Find where the given text appears and provide that cell's center as [X, Y] coordinate. 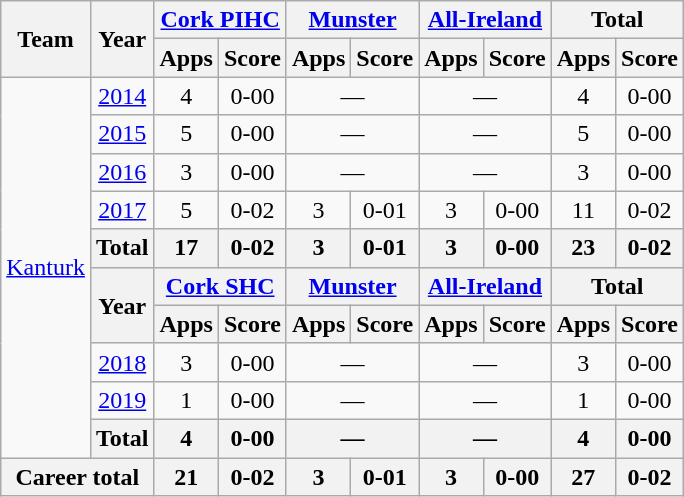
Career total [78, 477]
2019 [122, 400]
Cork PIHC [220, 20]
Cork SHC [220, 286]
2015 [122, 134]
23 [583, 248]
2017 [122, 210]
11 [583, 210]
17 [186, 248]
2014 [122, 96]
21 [186, 477]
Team [46, 39]
27 [583, 477]
2018 [122, 362]
Kanturk [46, 268]
2016 [122, 172]
